Search for the cell housing the specified text and yield its [x, y] center coordinate. 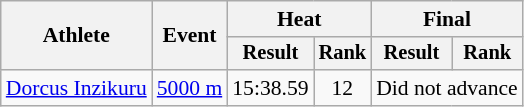
Did not advance [447, 88]
Dorcus Inzikuru [76, 88]
Heat [299, 19]
Event [190, 36]
Athlete [76, 36]
12 [343, 88]
15:38.59 [270, 88]
5000 m [190, 88]
Final [447, 19]
